Detect which cell encompasses the target text, then output its (x, y) center coordinate. 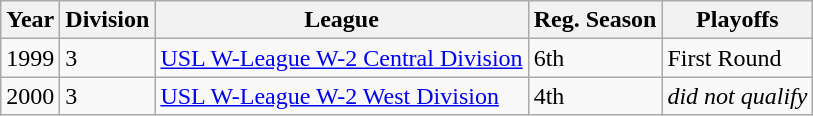
Division (108, 20)
Year (30, 20)
1999 (30, 58)
USL W-League W-2 Central Division (342, 58)
6th (595, 58)
4th (595, 96)
Playoffs (738, 20)
USL W-League W-2 West Division (342, 96)
Reg. Season (595, 20)
First Round (738, 58)
2000 (30, 96)
League (342, 20)
did not qualify (738, 96)
